Provide the (x, y) coordinate of the cell's center where the given text is located.  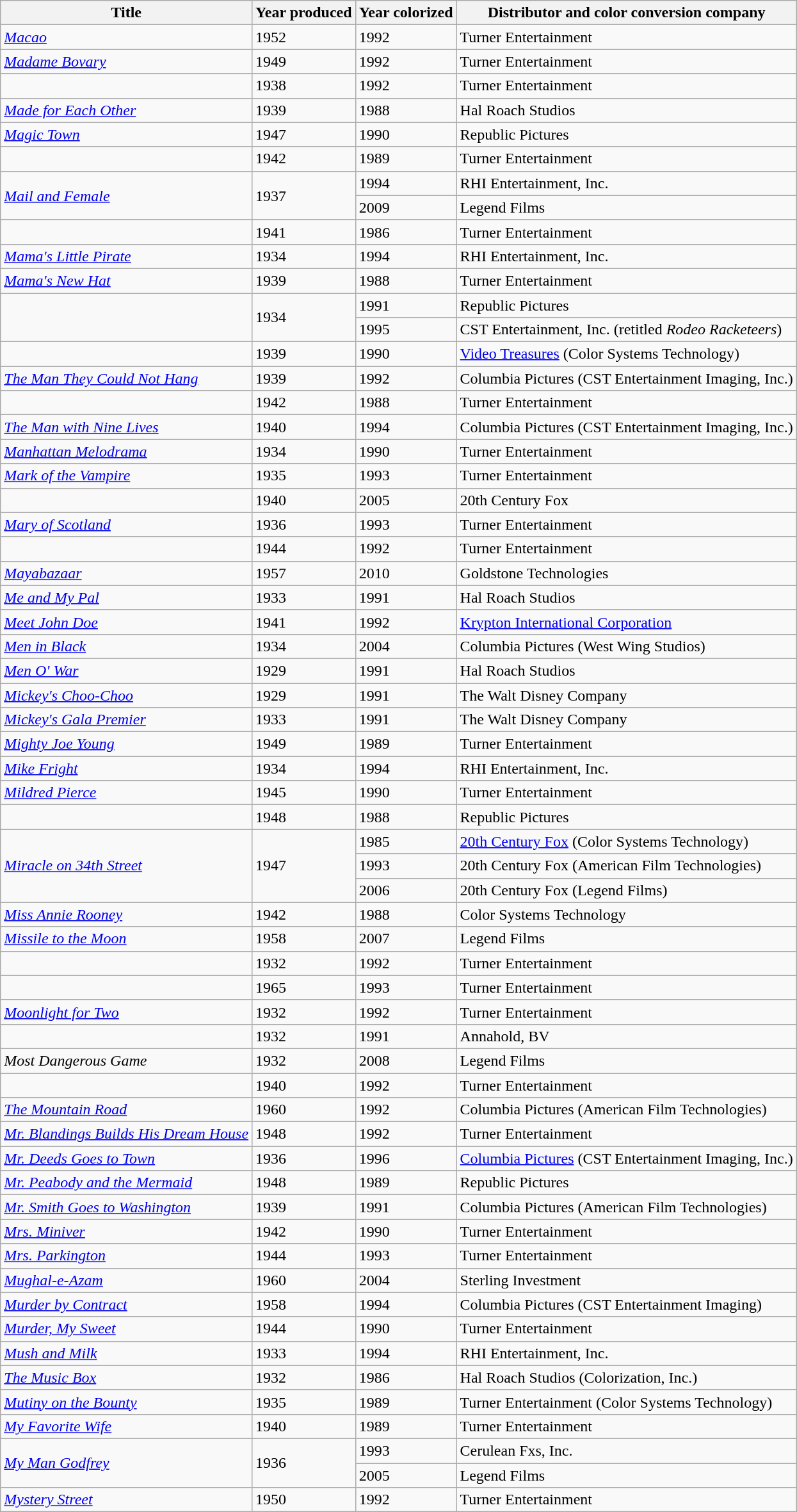
Made for Each Other (127, 110)
2006 (406, 890)
Mr. Smith Goes to Washington (127, 1207)
20th Century Fox (Legend Films) (626, 890)
Miss Annie Rooney (127, 915)
Krypton International Corporation (626, 622)
1985 (406, 841)
1937 (304, 195)
Distributor and color conversion company (626, 13)
Mama's Little Pirate (127, 256)
Mayabazaar (127, 573)
Sterling Investment (626, 1280)
Hal Roach Studios (Colorization, Inc.) (626, 1378)
Men O' War (127, 671)
1952 (304, 37)
Macao (127, 37)
Video Treasures (Color Systems Technology) (626, 354)
Mighty Joe Young (127, 744)
20th Century Fox (Color Systems Technology) (626, 841)
Mystery Street (127, 1500)
The Music Box (127, 1378)
The Mountain Road (127, 1110)
Turner Entertainment (Color Systems Technology) (626, 1402)
Murder, My Sweet (127, 1329)
Columbia Pictures (CST Entertainment Imaging) (626, 1305)
Mickey's Gala Premier (127, 720)
1938 (304, 86)
Manhattan Melodrama (127, 451)
2010 (406, 573)
1945 (304, 793)
My Favorite Wife (127, 1426)
Mary of Scotland (127, 524)
The Man with Nine Lives (127, 427)
Mush and Milk (127, 1353)
Me and My Pal (127, 597)
Cerulean Fxs, Inc. (626, 1451)
Annahold, BV (626, 1036)
Mama's New Hat (127, 280)
Mrs. Miniver (127, 1232)
Mickey's Choo-Choo (127, 695)
Madame Bovary (127, 61)
1995 (406, 330)
Year produced (304, 13)
CST Entertainment, Inc. (retitled Rodeo Racketeers) (626, 330)
Moonlight for Two (127, 1012)
2009 (406, 207)
20th Century Fox (626, 500)
Miracle on 34th Street (127, 866)
Mr. Blandings Builds His Dream House (127, 1134)
Mutiny on the Bounty (127, 1402)
2007 (406, 939)
2008 (406, 1061)
1957 (304, 573)
The Man They Could Not Hang (127, 378)
1996 (406, 1158)
Mike Fright (127, 768)
1950 (304, 1500)
Meet John Doe (127, 622)
Mrs. Parkington (127, 1256)
Year colorized (406, 13)
Murder by Contract (127, 1305)
Most Dangerous Game (127, 1061)
Columbia Pictures (West Wing Studios) (626, 646)
Mughal-e-Azam (127, 1280)
Mark of the Vampire (127, 476)
Color Systems Technology (626, 915)
Mr. Peabody and the Mermaid (127, 1183)
20th Century Fox (American Film Technologies) (626, 866)
1965 (304, 988)
Mildred Pierce (127, 793)
Mr. Deeds Goes to Town (127, 1158)
Magic Town (127, 134)
Title (127, 13)
Men in Black (127, 646)
Missile to the Moon (127, 939)
Goldstone Technologies (626, 573)
My Man Godfrey (127, 1463)
Mail and Female (127, 195)
